Capture the cell that displays the provided text and extract its [X, Y] central coordinate. 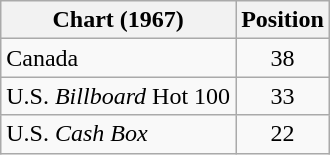
22 [283, 134]
Canada [118, 58]
U.S. Billboard Hot 100 [118, 96]
Chart (1967) [118, 20]
33 [283, 96]
U.S. Cash Box [118, 134]
38 [283, 58]
Position [283, 20]
